Identify which cell holds the provided text, then report its (X, Y) central coordinate. 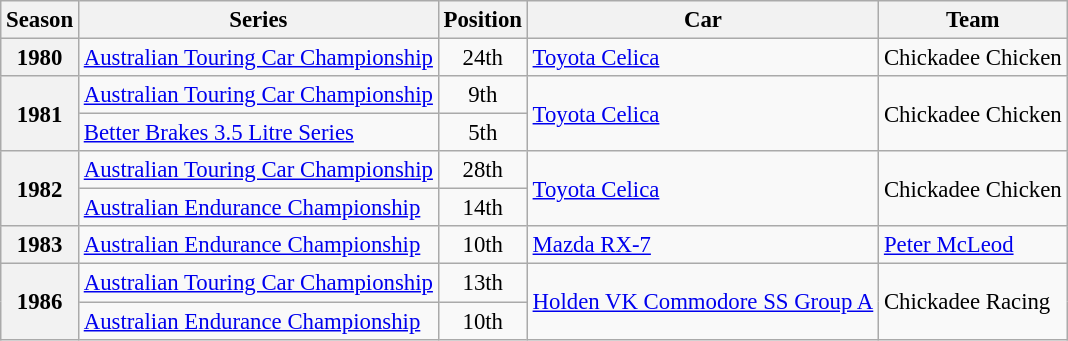
Team (973, 20)
Car (702, 20)
1983 (40, 245)
Position (482, 20)
1986 (40, 302)
1982 (40, 188)
14th (482, 208)
Holden VK Commodore SS Group A (702, 302)
5th (482, 133)
24th (482, 58)
1981 (40, 114)
Peter McLeod (973, 245)
Series (258, 20)
28th (482, 170)
1980 (40, 58)
Mazda RX-7 (702, 245)
Season (40, 20)
13th (482, 283)
9th (482, 95)
Better Brakes 3.5 Litre Series (258, 133)
Chickadee Racing (973, 302)
